For the text-containing cell, return its midpoint in (X, Y) coordinate format. 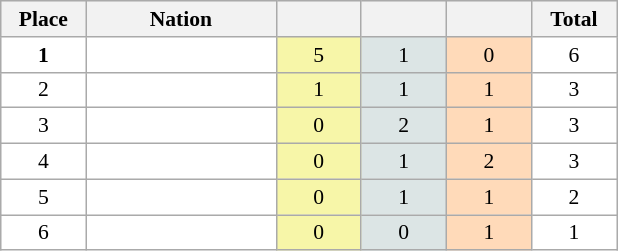
Nation (181, 19)
Place (44, 19)
Total (574, 19)
4 (44, 162)
